Find where the given text appears and provide that cell's center as (X, Y) coordinate. 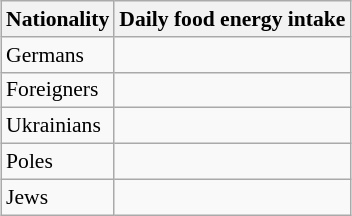
Foreigners (58, 90)
Poles (58, 161)
Ukrainians (58, 126)
Jews (58, 197)
Nationality (58, 19)
Germans (58, 54)
Daily food energy intake (232, 19)
